From the cell containing the given text, extract its center point as (x, y) coordinate. 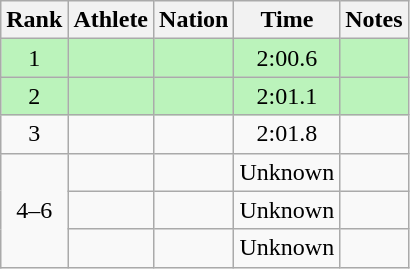
Athlete (111, 20)
1 (34, 58)
2:01.1 (287, 96)
Rank (34, 20)
2:00.6 (287, 58)
Time (287, 20)
Nation (194, 20)
2:01.8 (287, 134)
3 (34, 134)
Notes (374, 20)
4–6 (34, 210)
2 (34, 96)
